Scan for the cell matching the given text and deliver its [x, y] coordinate at center. 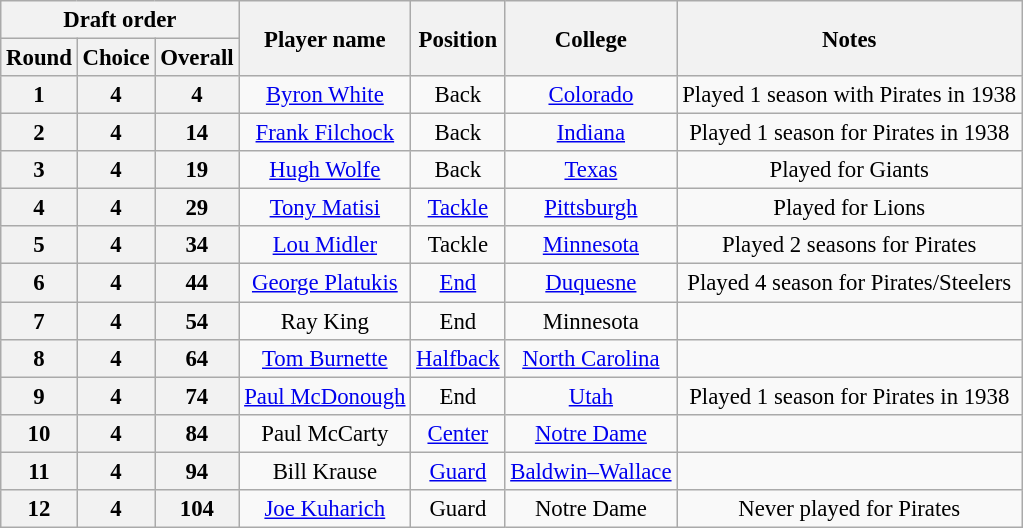
12 [39, 509]
14 [197, 133]
Indiana [591, 133]
54 [197, 321]
Paul McCarty [325, 433]
Played 4 season for Pirates/Steelers [850, 283]
Byron White [325, 95]
Notes [850, 38]
6 [39, 283]
11 [39, 471]
Player name [325, 38]
Joe Kuharich [325, 509]
34 [197, 245]
Never played for Pirates [850, 509]
Position [458, 38]
Paul McDonough [325, 396]
19 [197, 170]
Utah [591, 396]
Played 1 season with Pirates in 1938 [850, 95]
Draft order [120, 20]
Baldwin–Wallace [591, 471]
Halfback [458, 358]
9 [39, 396]
Played 2 seasons for Pirates [850, 245]
Frank Filchock [325, 133]
Lou Midler [325, 245]
Played for Lions [850, 208]
2 [39, 133]
Choice [116, 58]
64 [197, 358]
10 [39, 433]
84 [197, 433]
1 [39, 95]
Pittsburgh [591, 208]
104 [197, 509]
Tom Burnette [325, 358]
Colorado [591, 95]
29 [197, 208]
George Platukis [325, 283]
Texas [591, 170]
Bill Krause [325, 471]
94 [197, 471]
College [591, 38]
Round [39, 58]
5 [39, 245]
3 [39, 170]
7 [39, 321]
Hugh Wolfe [325, 170]
Played for Giants [850, 170]
North Carolina [591, 358]
74 [197, 396]
Overall [197, 58]
44 [197, 283]
8 [39, 358]
Center [458, 433]
Duquesne [591, 283]
Ray King [325, 321]
Tony Matisi [325, 208]
